Provide the [x, y] coordinate of the cell's center where the given text is located.  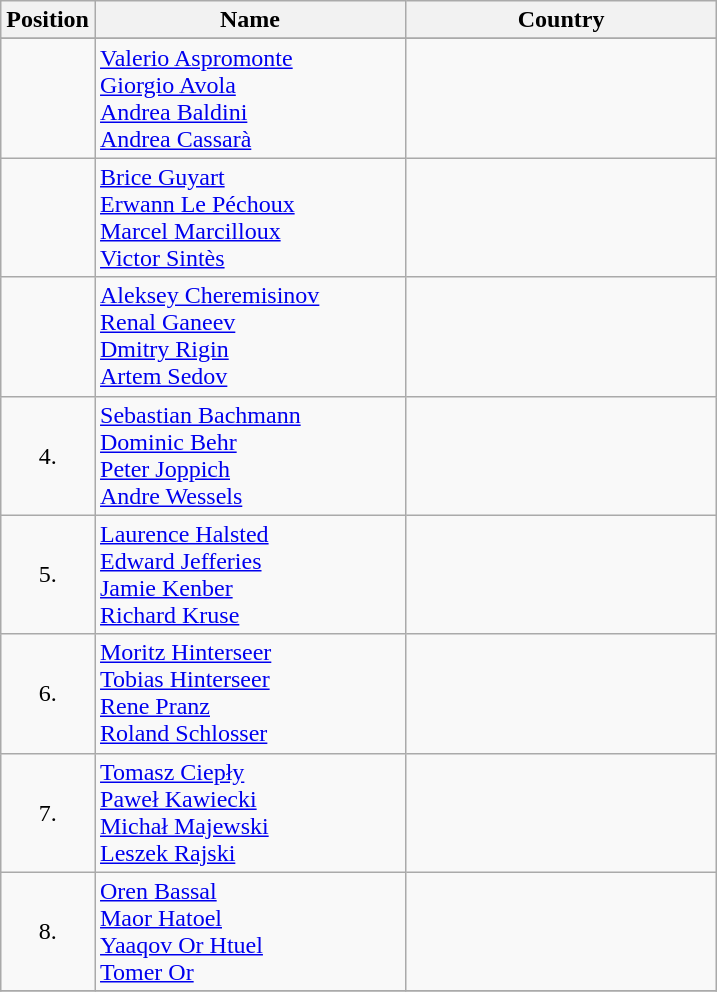
Moritz HinterseerTobias HinterseerRene PranzRoland Schlosser [250, 694]
5. [48, 574]
Valerio AspromonteGiorgio AvolaAndrea BaldiniAndrea Cassarà [250, 98]
7. [48, 812]
6. [48, 694]
Name [250, 20]
Position [48, 20]
Country [562, 20]
8. [48, 932]
Laurence HalstedEdward JefferiesJamie KenberRichard Kruse [250, 574]
Sebastian BachmannDominic BehrPeter JoppichAndre Wessels [250, 456]
Oren BassalMaor HatoelYaaqov Or HtuelTomer Or [250, 932]
Aleksey CheremisinovRenal GaneevDmitry RiginArtem Sedov [250, 336]
Brice GuyartErwann Le PéchouxMarcel MarcillouxVictor Sintès [250, 218]
Tomasz CiepłyPaweł KawieckiMichał MajewskiLeszek Rajski [250, 812]
4. [48, 456]
